Capture the cell that displays the provided text and extract its (X, Y) central coordinate. 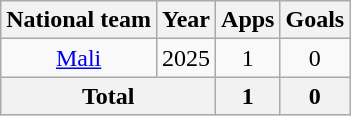
2025 (186, 58)
Goals (315, 20)
Mali (79, 58)
Year (186, 20)
National team (79, 20)
Total (108, 96)
Apps (248, 20)
